Output the (x, y) coordinate of the center of the cell containing the given text.  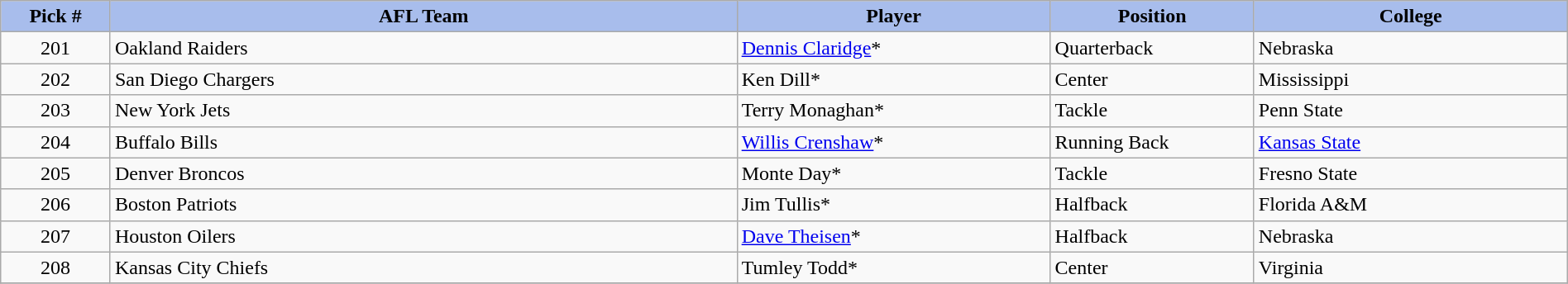
Houston Oilers (423, 236)
201 (56, 48)
Tumley Todd* (893, 267)
Pick # (56, 17)
Dennis Claridge* (893, 48)
Mississippi (1411, 79)
205 (56, 173)
Virginia (1411, 267)
San Diego Chargers (423, 79)
Boston Patriots (423, 205)
Quarterback (1152, 48)
Penn State (1411, 111)
Fresno State (1411, 173)
Oakland Raiders (423, 48)
AFL Team (423, 17)
Kansas State (1411, 142)
Denver Broncos (423, 173)
203 (56, 111)
208 (56, 267)
Player (893, 17)
Running Back (1152, 142)
Florida A&M (1411, 205)
206 (56, 205)
Kansas City Chiefs (423, 267)
Dave Theisen* (893, 236)
College (1411, 17)
Terry Monaghan* (893, 111)
Buffalo Bills (423, 142)
Willis Crenshaw* (893, 142)
Jim Tullis* (893, 205)
204 (56, 142)
New York Jets (423, 111)
207 (56, 236)
202 (56, 79)
Monte Day* (893, 173)
Ken Dill* (893, 79)
Position (1152, 17)
